Provide the [X, Y] coordinate of the cell's center where the given text is located.  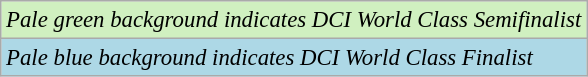
Pale blue background indicates DCI World Class Finalist [294, 58]
Pale green background indicates DCI World Class Semifinalist [294, 20]
